Return the (X, Y) coordinate for the center point of the cell that contains the specified text.  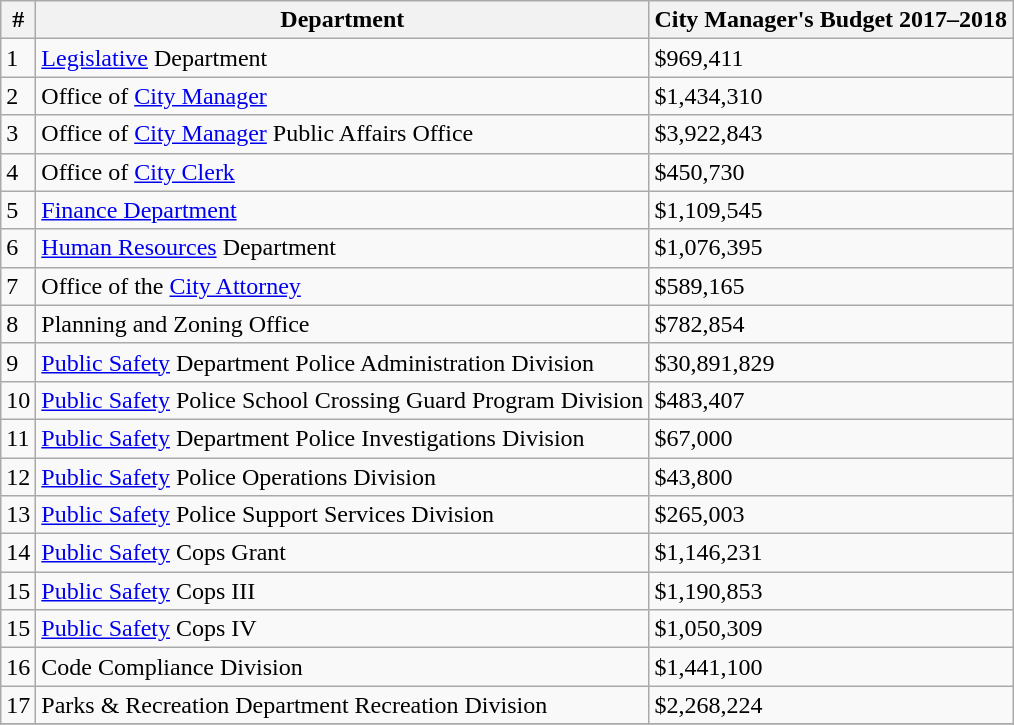
Office of City Manager (342, 96)
$1,434,310 (831, 96)
13 (18, 515)
Office of City Manager Public Affairs Office (342, 134)
$782,854 (831, 324)
$1,441,100 (831, 667)
Parks & Recreation Department Recreation Division (342, 705)
Legislative Department (342, 58)
Department (342, 20)
$30,891,829 (831, 362)
7 (18, 286)
17 (18, 705)
$3,922,843 (831, 134)
Code Compliance Division (342, 667)
8 (18, 324)
$1,050,309 (831, 629)
Public Safety Police Operations Division (342, 477)
Office of City Clerk (342, 172)
1 (18, 58)
Public Safety Cops IV (342, 629)
2 (18, 96)
11 (18, 438)
$969,411 (831, 58)
$483,407 (831, 400)
Public Safety Department Police Investigations Division (342, 438)
3 (18, 134)
Finance Department (342, 210)
City Manager's Budget 2017–2018 (831, 20)
5 (18, 210)
Human Resources Department (342, 248)
Public Safety Department Police Administration Division (342, 362)
$1,076,395 (831, 248)
$1,146,231 (831, 553)
Public Safety Cops Grant (342, 553)
$2,268,224 (831, 705)
Public Safety Cops III (342, 591)
$67,000 (831, 438)
Office of the City Attorney (342, 286)
$1,190,853 (831, 591)
$265,003 (831, 515)
6 (18, 248)
# (18, 20)
12 (18, 477)
Planning and Zoning Office (342, 324)
$43,800 (831, 477)
9 (18, 362)
$450,730 (831, 172)
16 (18, 667)
Public Safety Police School Crossing Guard Program Division (342, 400)
4 (18, 172)
$1,109,545 (831, 210)
$589,165 (831, 286)
Public Safety Police Support Services Division (342, 515)
10 (18, 400)
14 (18, 553)
